Output the (X, Y) coordinate of the center of the cell containing the given text.  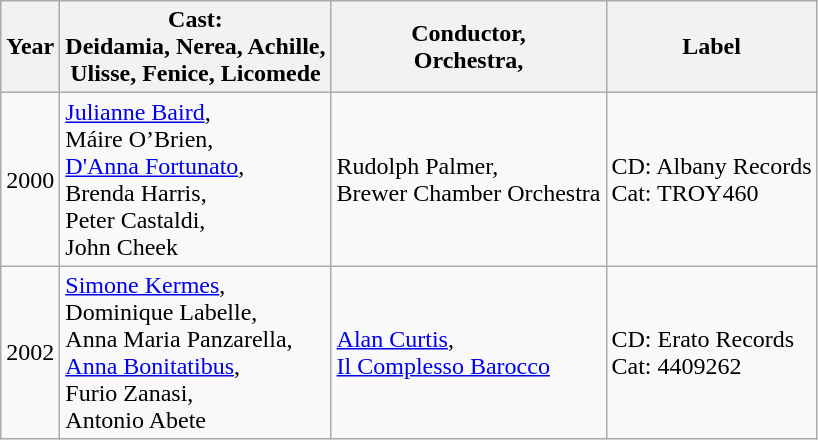
CD: Erato RecordsCat: 4409262 (712, 352)
Cast:Deidamia, Nerea, Achille,Ulisse, Fenice, Licomede (196, 47)
Simone Kermes,Dominique Labelle,Anna Maria Panzarella,Anna Bonitatibus,Furio Zanasi,Antonio Abete (196, 352)
Label (712, 47)
2000 (30, 180)
2002 (30, 352)
Conductor,Orchestra, (468, 47)
Rudolph Palmer,Brewer Chamber Orchestra (468, 180)
Alan Curtis,Il Complesso Barocco (468, 352)
Julianne Baird,Máire O’Brien,D'Anna Fortunato,Brenda Harris,Peter Castaldi,John Cheek (196, 180)
CD: Albany RecordsCat: TROY460 (712, 180)
Year (30, 47)
